Return [X, Y] of the center of cell containing provided text 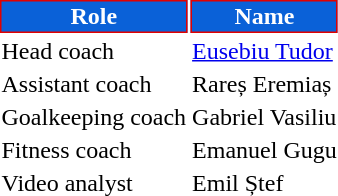
Head coach [94, 51]
Assistant coach [94, 84]
Role [94, 16]
Goalkeeping coach [94, 117]
Fitness coach [94, 150]
